For the text-containing cell, return its midpoint in [X, Y] coordinate format. 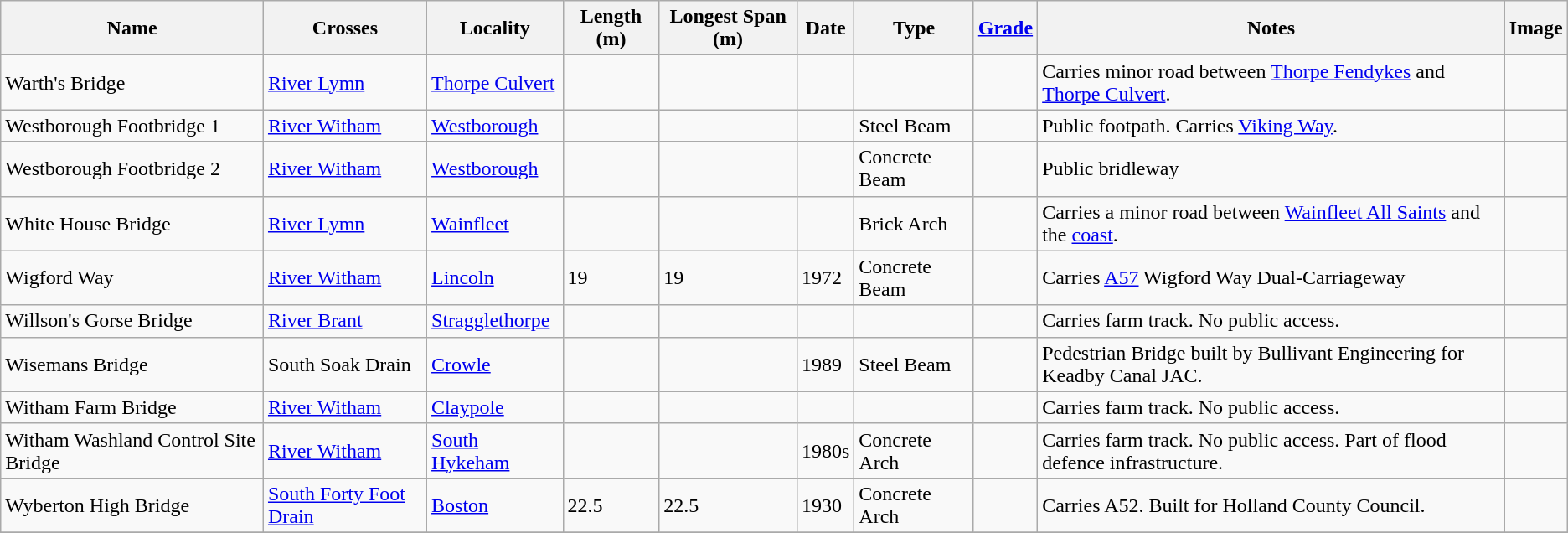
Westborough Footbridge 2 [132, 169]
Carries A57 Wigford Way Dual-Carriageway [1271, 278]
Wigford Way [132, 278]
Public footpath. Carries Viking Way. [1271, 126]
Claypole [495, 407]
South Forty Foot Drain [345, 505]
Warth's Bridge [132, 82]
South Hykeham [495, 451]
Crowle [495, 364]
Wyberton High Bridge [132, 505]
Crosses [345, 28]
Name [132, 28]
Carries farm track. No public access. Part of flood defence infrastructure. [1271, 451]
Witham Washland Control Site Bridge [132, 451]
South Soak Drain [345, 364]
1980s [825, 451]
Willson's Gorse Bridge [132, 321]
Carries A52. Built for Holland County Council. [1271, 505]
1989 [825, 364]
Locality [495, 28]
Witham Farm Bridge [132, 407]
Wisemans Bridge [132, 364]
Image [1536, 28]
Public bridleway [1271, 169]
Brick Arch [914, 223]
Stragglethorpe [495, 321]
1972 [825, 278]
1930 [825, 505]
Carries a minor road between Wainfleet All Saints and the coast. [1271, 223]
Date [825, 28]
Notes [1271, 28]
Length (m) [611, 28]
River Brant [345, 321]
Westborough Footbridge 1 [132, 126]
Lincoln [495, 278]
White House Bridge [132, 223]
Carries minor road between Thorpe Fendykes and Thorpe Culvert. [1271, 82]
Pedestrian Bridge built by Bullivant Engineering for Keadby Canal JAC. [1271, 364]
Boston [495, 505]
Type [914, 28]
Longest Span (m) [729, 28]
Thorpe Culvert [495, 82]
Grade [1005, 28]
Wainfleet [495, 223]
